Capture the cell that displays the provided text and extract its (x, y) central coordinate. 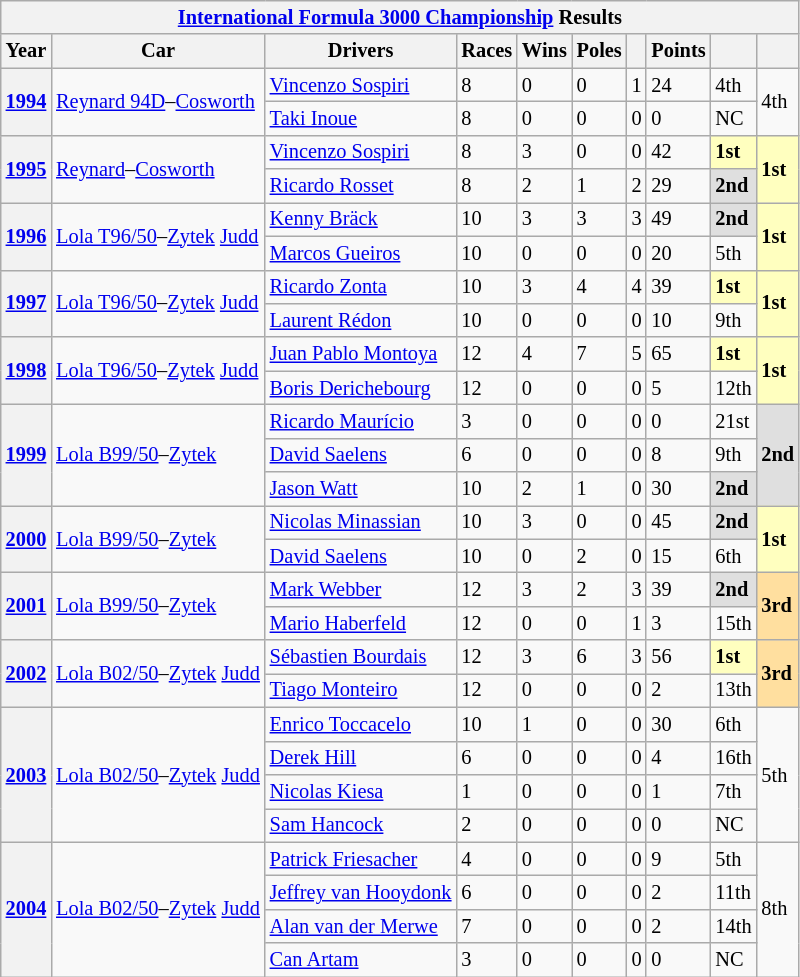
Kenny Bräck (361, 219)
1998 (26, 370)
Mark Webber (361, 589)
56 (678, 657)
Juan Pablo Montoya (361, 354)
Poles (600, 51)
Car (158, 51)
Nicolas Kiesa (361, 791)
1994 (26, 102)
2001 (26, 606)
Ricardo Rosset (361, 186)
Tiago Monteiro (361, 690)
1997 (26, 304)
16th (734, 758)
2002 (26, 674)
Nicolas Minassian (361, 522)
24 (678, 85)
Sébastien Bourdais (361, 657)
Patrick Friesacher (361, 859)
45 (678, 522)
7th (734, 791)
Reynard 94D–Cosworth (158, 102)
2000 (26, 538)
1995 (26, 168)
9 (678, 859)
Points (678, 51)
Taki Inoue (361, 118)
Drivers (361, 51)
1999 (26, 454)
29 (678, 186)
1996 (26, 236)
20 (678, 253)
Ricardo Maurício (361, 421)
42 (678, 152)
Jason Watt (361, 489)
14th (734, 926)
21st (734, 421)
Alan van der Merwe (361, 926)
Year (26, 51)
Can Artam (361, 960)
8th (778, 910)
Wins (544, 51)
Reynard–Cosworth (158, 168)
Sam Hancock (361, 825)
2004 (26, 910)
15 (678, 556)
Mario Haberfeld (361, 623)
Marcos Gueiros (361, 253)
13th (734, 690)
Derek Hill (361, 758)
15th (734, 623)
Enrico Toccacelo (361, 724)
Races (486, 51)
Jeffrey van Hooydonk (361, 892)
Ricardo Zonta (361, 287)
Boris Derichebourg (361, 388)
International Formula 3000 Championship Results (400, 17)
65 (678, 354)
2003 (26, 774)
12th (734, 388)
49 (678, 219)
Laurent Rédon (361, 320)
11th (734, 892)
